Determine the (X, Y) coordinate at the center of the cell enclosing the given text.  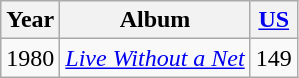
Album (155, 20)
Year (30, 20)
Live Without a Net (155, 58)
US (274, 20)
149 (274, 58)
1980 (30, 58)
